Extract the (X, Y) coordinate from the center of the cell holding the provided text.  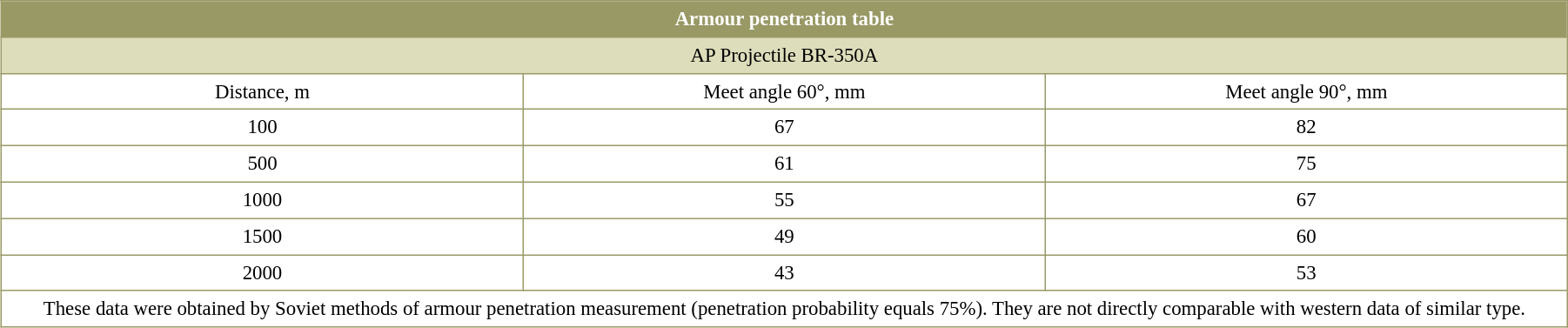
61 (784, 164)
49 (784, 237)
1000 (263, 200)
Meet angle 60°, mm (784, 91)
75 (1306, 164)
Armour penetration table (785, 19)
100 (263, 128)
55 (784, 200)
2000 (263, 273)
82 (1306, 128)
Distance, m (263, 91)
53 (1306, 273)
500 (263, 164)
60 (1306, 237)
AP Projectile BR-350A (785, 55)
Meet angle 90°, mm (1306, 91)
43 (784, 273)
1500 (263, 237)
